Search for the cell housing the specified text and yield its (X, Y) center coordinate. 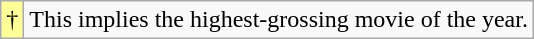
† (12, 20)
This implies the highest-grossing movie of the year. (279, 20)
